Provide the (x, y) coordinate of the cell's center where the given text is located.  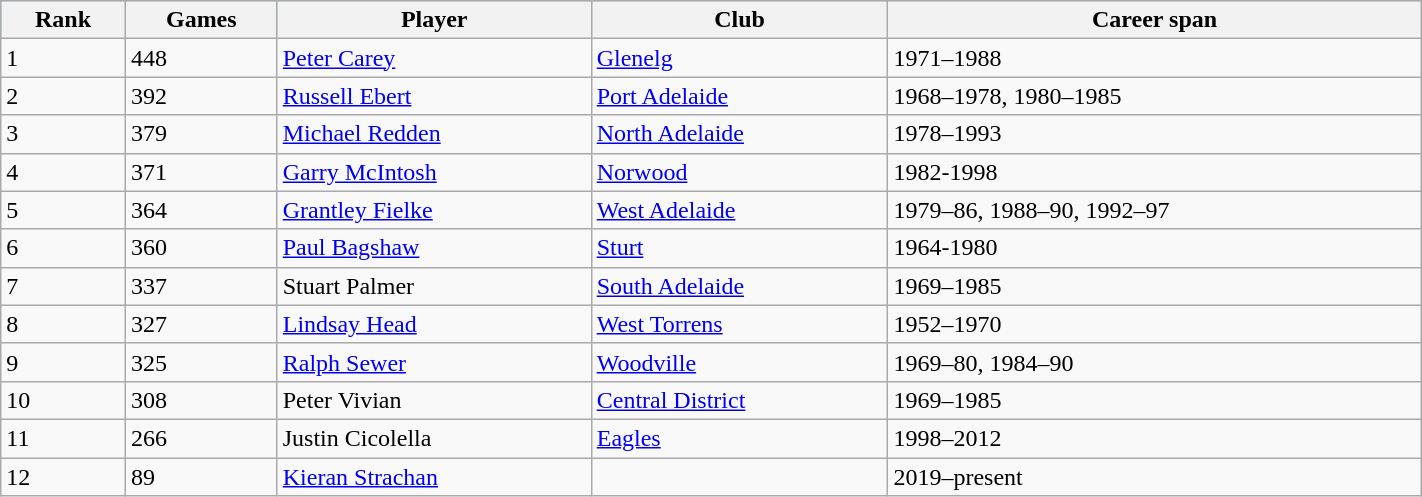
3 (64, 134)
89 (201, 477)
Central District (740, 400)
South Adelaide (740, 286)
Sturt (740, 248)
8 (64, 324)
Career span (1154, 20)
Russell Ebert (434, 96)
Club (740, 20)
Glenelg (740, 58)
7 (64, 286)
9 (64, 362)
Player (434, 20)
Michael Redden (434, 134)
448 (201, 58)
1982-1998 (1154, 172)
364 (201, 210)
1969–80, 1984–90 (1154, 362)
392 (201, 96)
Woodville (740, 362)
1978–1993 (1154, 134)
337 (201, 286)
Garry McIntosh (434, 172)
West Torrens (740, 324)
North Adelaide (740, 134)
Lindsay Head (434, 324)
11 (64, 438)
266 (201, 438)
2019–present (1154, 477)
Stuart Palmer (434, 286)
1971–1988 (1154, 58)
327 (201, 324)
360 (201, 248)
1964-1980 (1154, 248)
Games (201, 20)
Norwood (740, 172)
Port Adelaide (740, 96)
4 (64, 172)
Ralph Sewer (434, 362)
Paul Bagshaw (434, 248)
1968–1978, 1980–1985 (1154, 96)
12 (64, 477)
5 (64, 210)
1979–86, 1988–90, 1992–97 (1154, 210)
Kieran Strachan (434, 477)
Peter Carey (434, 58)
Justin Cicolella (434, 438)
West Adelaide (740, 210)
Rank (64, 20)
10 (64, 400)
325 (201, 362)
2 (64, 96)
1 (64, 58)
379 (201, 134)
Grantley Fielke (434, 210)
308 (201, 400)
Peter Vivian (434, 400)
Eagles (740, 438)
371 (201, 172)
6 (64, 248)
1952–1970 (1154, 324)
1998–2012 (1154, 438)
